Extract the [x, y] coordinate from the center of the cell holding the provided text.  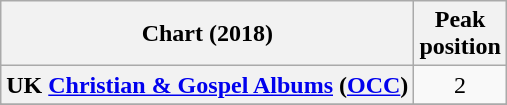
Chart (2018) [208, 34]
Peak position [460, 34]
UK Christian & Gospel Albums (OCC) [208, 85]
2 [460, 85]
